Detect which cell encompasses the target text, then output its (X, Y) center coordinate. 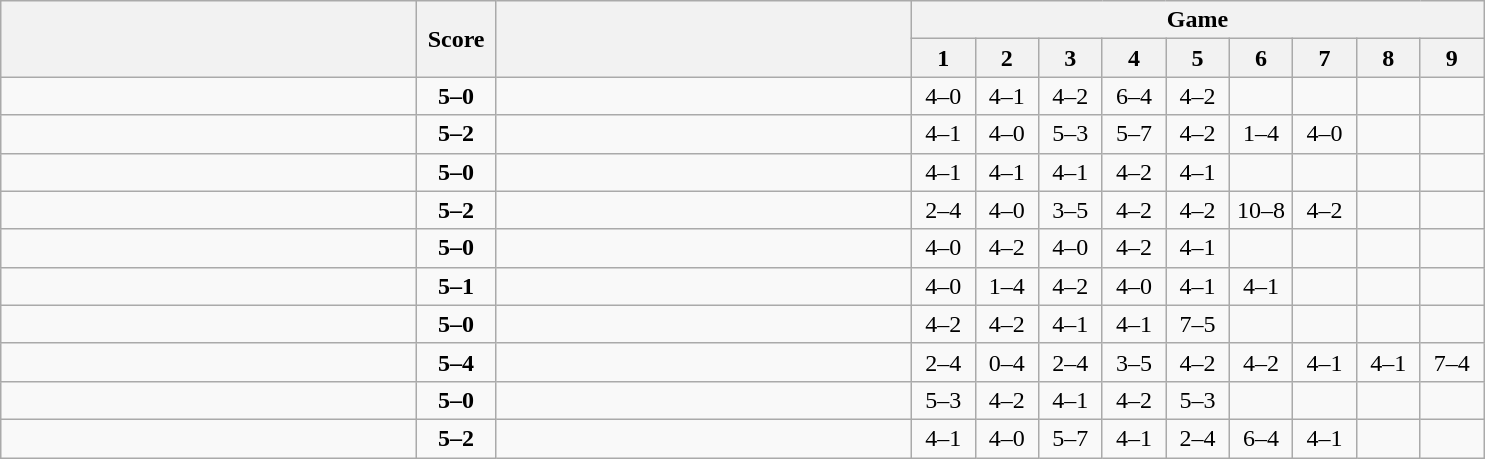
6 (1261, 58)
7–4 (1452, 362)
7–5 (1198, 324)
9 (1452, 58)
5–4 (456, 362)
10–8 (1261, 210)
7 (1325, 58)
Game (1197, 20)
Score (456, 39)
3 (1071, 58)
4 (1134, 58)
5–1 (456, 286)
0–4 (1007, 362)
1 (943, 58)
8 (1388, 58)
5 (1198, 58)
2 (1007, 58)
